Provide the (x, y) coordinate of the cell's center where the given text is located.  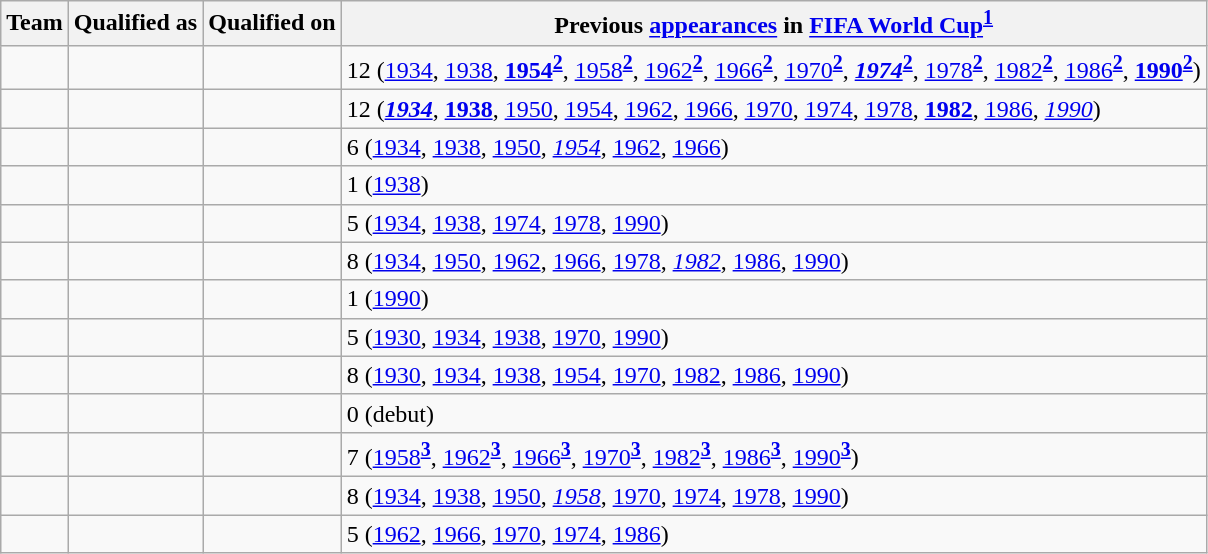
0 (debut) (774, 413)
5 (1962, 1966, 1970, 1974, 1986) (774, 534)
1 (1938) (774, 185)
6 (1934, 1938, 1950, 1954, 1962, 1966) (774, 147)
8 (1934, 1950, 1962, 1966, 1978, 1982, 1986, 1990) (774, 261)
5 (1934, 1938, 1974, 1978, 1990) (774, 223)
8 (1934, 1938, 1950, 1958, 1970, 1974, 1978, 1990) (774, 496)
1 (1990) (774, 299)
8 (1930, 1934, 1938, 1954, 1970, 1982, 1986, 1990) (774, 375)
7 (19583, 19623, 19663, 19703, 19823, 19863, 19903) (774, 454)
5 (1930, 1934, 1938, 1970, 1990) (774, 337)
Previous appearances in FIFA World Cup1 (774, 24)
Qualified as (135, 24)
Qualified on (272, 24)
12 (1934, 1938, 19542, 19582, 19622, 19662, 19702, 19742, 19782, 19822, 19862, 19902) (774, 68)
Team (35, 24)
12 (1934, 1938, 1950, 1954, 1962, 1966, 1970, 1974, 1978, 1982, 1986, 1990) (774, 109)
